Detect which cell encompasses the target text, then output its (x, y) center coordinate. 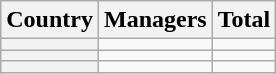
Country (50, 20)
Total (244, 20)
Managers (155, 20)
